Extract the (X, Y) coordinate from the center of the cell holding the provided text.  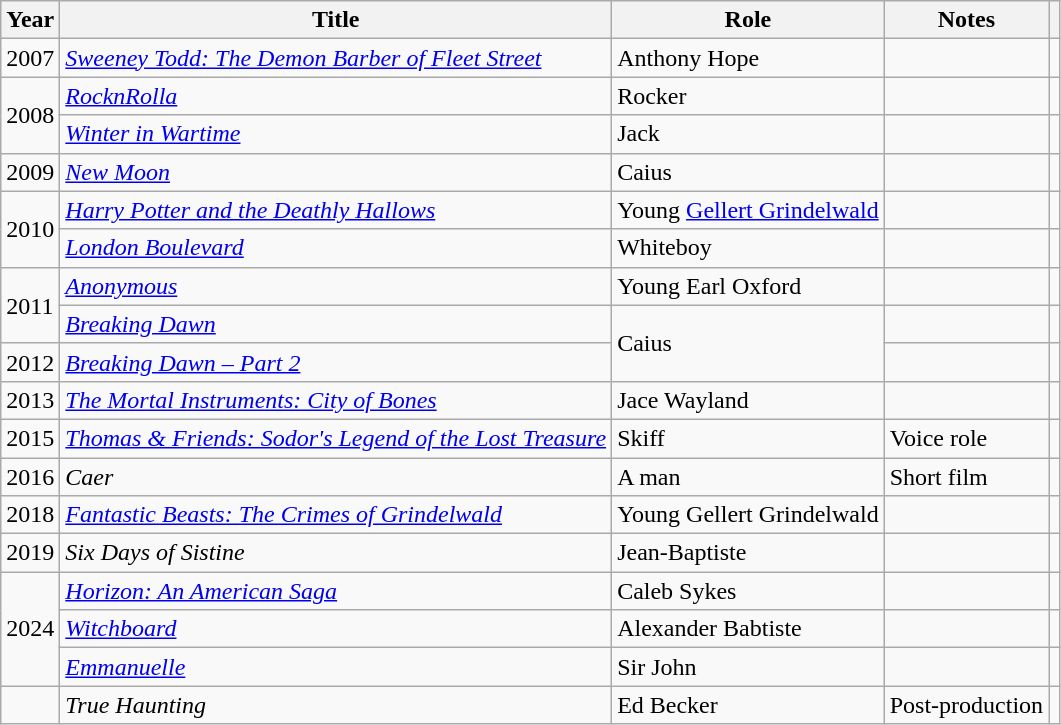
Jack (748, 134)
Harry Potter and the Deathly Hallows (336, 210)
Rocker (748, 96)
Jace Wayland (748, 400)
2008 (30, 115)
Caer (336, 477)
2011 (30, 305)
Breaking Dawn (336, 324)
Anthony Hope (748, 58)
Horizon: An American Saga (336, 591)
Winter in Wartime (336, 134)
Anonymous (336, 286)
True Haunting (336, 705)
Title (336, 20)
A man (748, 477)
Year (30, 20)
Caleb Sykes (748, 591)
2013 (30, 400)
2019 (30, 553)
Short film (966, 477)
Alexander Babtiste (748, 629)
2012 (30, 362)
2024 (30, 629)
2018 (30, 515)
Thomas & Friends: Sodor's Legend of the Lost Treasure (336, 438)
London Boulevard (336, 248)
Young Earl Oxford (748, 286)
Voice role (966, 438)
Whiteboy (748, 248)
Breaking Dawn – Part 2 (336, 362)
The Mortal Instruments: City of Bones (336, 400)
Skiff (748, 438)
Witchboard (336, 629)
Jean-Baptiste (748, 553)
Six Days of Sistine (336, 553)
Fantastic Beasts: The Crimes of Grindelwald (336, 515)
New Moon (336, 172)
Ed Becker (748, 705)
RocknRolla (336, 96)
2016 (30, 477)
Post-production (966, 705)
Sir John (748, 667)
2010 (30, 229)
2009 (30, 172)
2015 (30, 438)
Emmanuelle (336, 667)
2007 (30, 58)
Role (748, 20)
Notes (966, 20)
Sweeney Todd: The Demon Barber of Fleet Street (336, 58)
